Provide the (X, Y) coordinate of the cell's center where the given text is located.  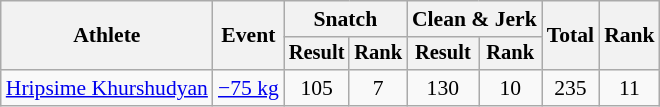
11 (630, 88)
105 (317, 88)
7 (378, 88)
Clean & Jerk (474, 19)
Athlete (107, 36)
−75 kg (248, 88)
10 (510, 88)
Snatch (346, 19)
130 (443, 88)
Hripsime Khurshudyan (107, 88)
235 (570, 88)
Total (570, 36)
Event (248, 36)
